Return the [X, Y] coordinate for the center point of the cell that contains the specified text.  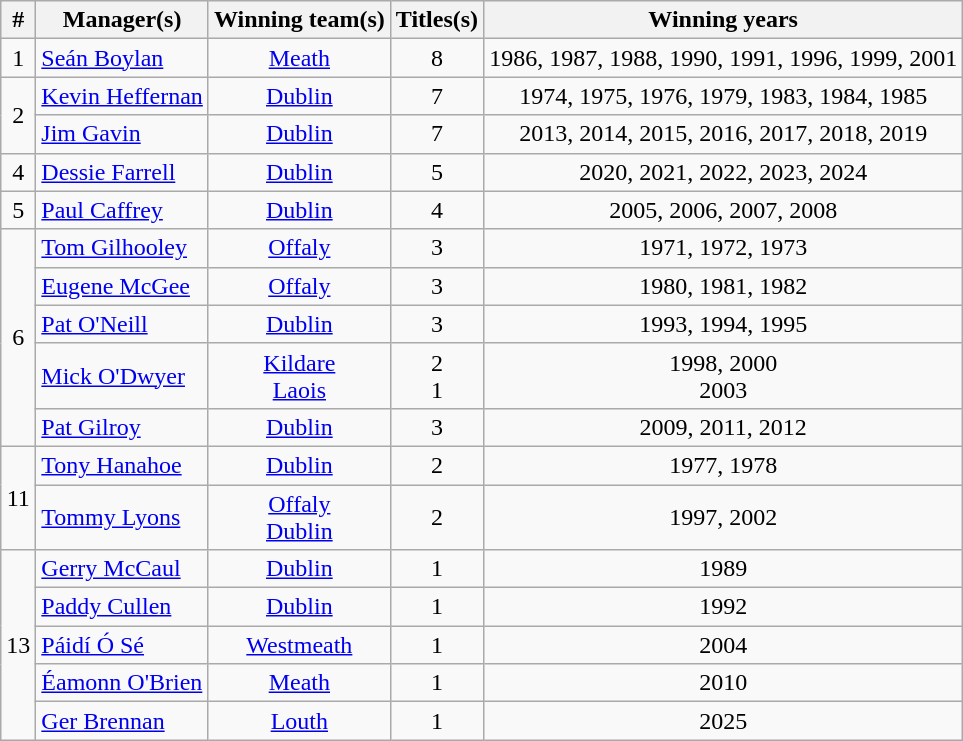
8 [436, 58]
Mick O'Dwyer [122, 376]
Pat O'Neill [122, 324]
2009, 2011, 2012 [724, 427]
1998, 20002003 [724, 376]
Eugene McGee [122, 286]
Gerry McCaul [122, 569]
OffalyDublin [299, 516]
2004 [724, 645]
Tom Gilhooley [122, 248]
Winning years [724, 20]
Louth [299, 721]
Westmeath [299, 645]
Kevin Heffernan [122, 96]
Éamonn O'Brien [122, 683]
2025 [724, 721]
11 [18, 498]
1977, 1978 [724, 465]
Jim Gavin [122, 134]
# [18, 20]
1980, 1981, 1982 [724, 286]
1986, 1987, 1988, 1990, 1991, 1996, 1999, 2001 [724, 58]
1997, 2002 [724, 516]
1992 [724, 607]
2010 [724, 683]
Manager(s) [122, 20]
Páidí Ó Sé [122, 645]
KildareLaois [299, 376]
Pat Gilroy [122, 427]
Dessie Farrell [122, 172]
Winning team(s) [299, 20]
Tony Hanahoe [122, 465]
13 [18, 645]
1971, 1972, 1973 [724, 248]
2013, 2014, 2015, 2016, 2017, 2018, 2019 [724, 134]
1993, 1994, 1995 [724, 324]
2005, 2006, 2007, 2008 [724, 210]
Paddy Cullen [122, 607]
1989 [724, 569]
2020, 2021, 2022, 2023, 2024 [724, 172]
Tommy Lyons [122, 516]
6 [18, 338]
21 [436, 376]
Paul Caffrey [122, 210]
Ger Brennan [122, 721]
1974, 1975, 1976, 1979, 1983, 1984, 1985 [724, 96]
Titles(s) [436, 20]
Seán Boylan [122, 58]
